Search for the cell housing the specified text and yield its (x, y) center coordinate. 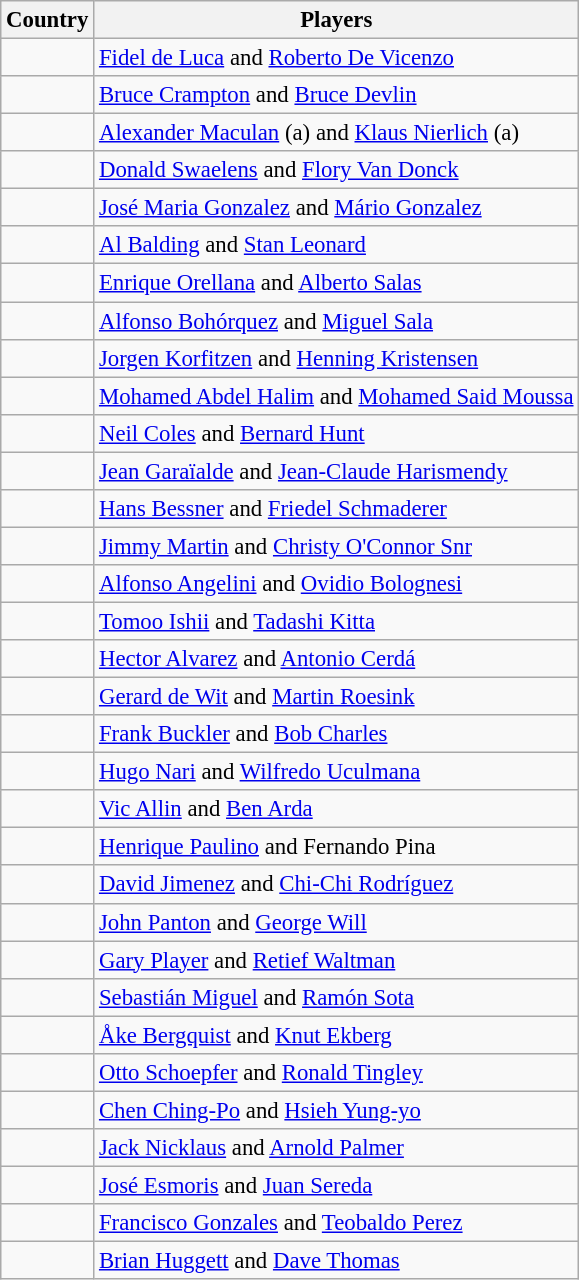
Jean Garaïalde and Jean-Claude Harismendy (336, 471)
Mohamed Abdel Halim and Mohamed Said Moussa (336, 396)
Neil Coles and Bernard Hunt (336, 433)
Frank Buckler and Bob Charles (336, 734)
Åke Bergquist and Knut Ekberg (336, 1035)
Henrique Paulino and Fernando Pina (336, 847)
Country (48, 20)
Al Balding and Stan Leonard (336, 245)
Alfonso Bohórquez and Miguel Sala (336, 321)
José Maria Gonzalez and Mário Gonzalez (336, 208)
Players (336, 20)
Alexander Maculan (a) and Klaus Nierlich (a) (336, 133)
Francisco Gonzales and Teobaldo Perez (336, 1223)
Chen Ching-Po and Hsieh Yung-yo (336, 1110)
Jimmy Martin and Christy O'Connor Snr (336, 546)
Otto Schoepfer and Ronald Tingley (336, 1073)
John Panton and George Will (336, 922)
Enrique Orellana and Alberto Salas (336, 283)
Hans Bessner and Friedel Schmaderer (336, 509)
Brian Huggett and Dave Thomas (336, 1261)
Donald Swaelens and Flory Van Donck (336, 170)
Jorgen Korfitzen and Henning Kristensen (336, 358)
Hugo Nari and Wilfredo Uculmana (336, 772)
Sebastián Miguel and Ramón Sota (336, 997)
Tomoo Ishii and Tadashi Kitta (336, 621)
David Jimenez and Chi-Chi Rodríguez (336, 885)
Fidel de Luca and Roberto De Vicenzo (336, 58)
Hector Alvarez and Antonio Cerdá (336, 659)
Gary Player and Retief Waltman (336, 960)
Bruce Crampton and Bruce Devlin (336, 95)
Alfonso Angelini and Ovidio Bolognesi (336, 584)
Jack Nicklaus and Arnold Palmer (336, 1148)
Gerard de Wit and Martin Roesink (336, 697)
José Esmoris and Juan Sereda (336, 1185)
Vic Allin and Ben Arda (336, 809)
